Locate the cell with the specified text and output its [x, y] center coordinate. 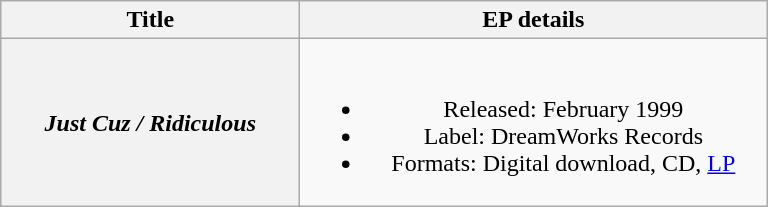
Released: February 1999Label: DreamWorks RecordsFormats: Digital download, CD, LP [534, 122]
Title [150, 20]
Just Cuz / Ridiculous [150, 122]
EP details [534, 20]
